Detect which cell encompasses the target text, then output its [x, y] center coordinate. 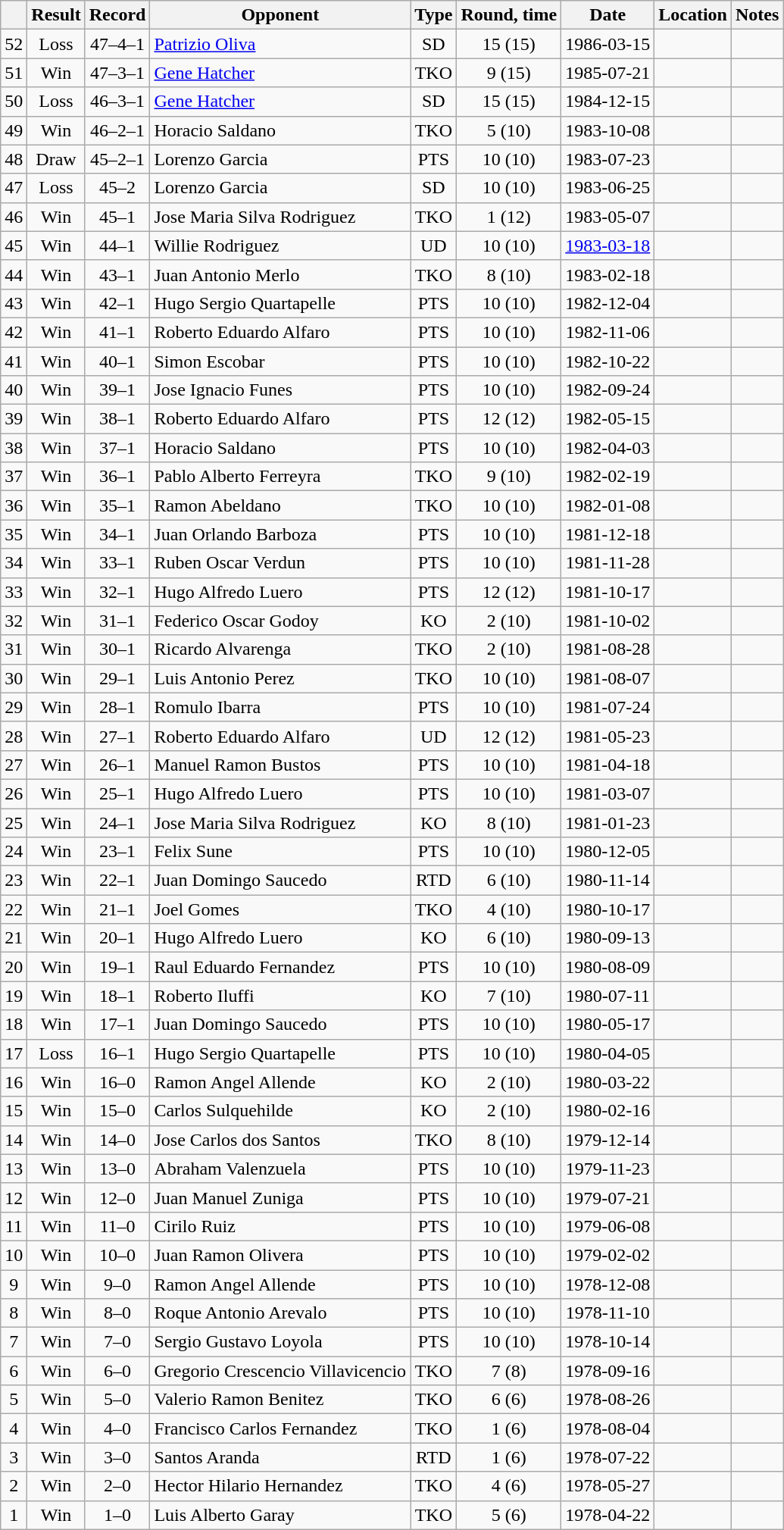
27 [14, 765]
7 [14, 1342]
1978-04-22 [608, 1515]
17–1 [117, 1025]
1978-12-08 [608, 1284]
4 (10) [509, 909]
38 [14, 448]
1980-12-05 [608, 852]
1980-07-11 [608, 996]
30 [14, 678]
26–1 [117, 765]
1978-07-22 [608, 1457]
1978-09-16 [608, 1371]
Result [56, 15]
1978-11-10 [608, 1313]
Manuel Ramon Bustos [280, 765]
16–0 [117, 1082]
38–1 [117, 419]
Luis Alberto Garay [280, 1515]
1981-12-18 [608, 534]
Luis Antonio Perez [280, 678]
Patrizio Oliva [280, 44]
Roberto Iluffi [280, 996]
Willie Rodriguez [280, 246]
1983-02-18 [608, 274]
23–1 [117, 852]
10–0 [117, 1255]
Raul Eduardo Fernandez [280, 967]
10 [14, 1255]
1981-08-28 [608, 649]
1986-03-15 [608, 44]
42–1 [117, 303]
34 [14, 563]
1979-12-14 [608, 1140]
Opponent [280, 15]
14–0 [117, 1140]
25–1 [117, 793]
18 [14, 1025]
37 [14, 477]
11–0 [117, 1226]
Sergio Gustavo Loyola [280, 1342]
1980-04-05 [608, 1053]
46–3–1 [117, 102]
8–0 [117, 1313]
1983-06-25 [608, 188]
Type [433, 15]
4 (6) [509, 1486]
29–1 [117, 678]
44 [14, 274]
Date [608, 15]
1979-07-21 [608, 1197]
Santos Aranda [280, 1457]
34–1 [117, 534]
11 [14, 1226]
42 [14, 332]
30–1 [117, 649]
Federico Oscar Godoy [280, 621]
25 [14, 822]
1982-11-06 [608, 332]
21 [14, 938]
19 [14, 996]
1982-05-15 [608, 419]
47–4–1 [117, 44]
1979-06-08 [608, 1226]
Draw [56, 159]
22 [14, 909]
1981-10-02 [608, 621]
Francisco Carlos Fernandez [280, 1428]
1983-07-23 [608, 159]
1983-03-18 [608, 246]
8 [14, 1313]
1980-10-17 [608, 909]
Location [693, 15]
50 [14, 102]
49 [14, 130]
46–2–1 [117, 130]
1981-05-23 [608, 736]
2 [14, 1486]
1980-03-22 [608, 1082]
5–0 [117, 1400]
45–2 [117, 188]
17 [14, 1053]
43 [14, 303]
1 [14, 1515]
Joel Gomes [280, 909]
Jose Ignacio Funes [280, 390]
36–1 [117, 477]
1–0 [117, 1515]
44–1 [117, 246]
31 [14, 649]
Pablo Alberto Ferreyra [280, 477]
19–1 [117, 967]
Roque Antonio Arevalo [280, 1313]
28–1 [117, 707]
15 [14, 1111]
7 (8) [509, 1371]
4 [14, 1428]
47–3–1 [117, 73]
1984-12-15 [608, 102]
Ricardo Alvarenga [280, 649]
1978-08-26 [608, 1400]
9 [14, 1284]
6–0 [117, 1371]
Record [117, 15]
51 [14, 73]
13 [14, 1169]
36 [14, 505]
1978-08-04 [608, 1428]
1980-08-09 [608, 967]
45–1 [117, 217]
1979-11-23 [608, 1169]
9–0 [117, 1284]
48 [14, 159]
5 (6) [509, 1515]
40 [14, 390]
24–1 [117, 822]
1981-07-24 [608, 707]
Hector Hilario Hernandez [280, 1486]
33–1 [117, 563]
52 [14, 44]
1980-11-14 [608, 881]
1982-10-22 [608, 361]
47 [14, 188]
20 [14, 967]
31–1 [117, 621]
7 (10) [509, 996]
1985-07-21 [608, 73]
14 [14, 1140]
23 [14, 881]
39 [14, 419]
33 [14, 592]
28 [14, 736]
9 (15) [509, 73]
18–1 [117, 996]
Juan Manuel Zuniga [280, 1197]
1981-10-17 [608, 592]
15–0 [117, 1111]
1981-03-07 [608, 793]
1980-09-13 [608, 938]
5 (10) [509, 130]
1981-11-28 [608, 563]
27–1 [117, 736]
26 [14, 793]
32–1 [117, 592]
Simon Escobar [280, 361]
32 [14, 621]
24 [14, 852]
1983-05-07 [608, 217]
1978-05-27 [608, 1486]
12 [14, 1197]
Felix Sune [280, 852]
Romulo Ibarra [280, 707]
1982-01-08 [608, 505]
Ruben Oscar Verdun [280, 563]
46 [14, 217]
29 [14, 707]
1982-04-03 [608, 448]
37–1 [117, 448]
Valerio Ramon Benitez [280, 1400]
1982-02-19 [608, 477]
41–1 [117, 332]
Notes [757, 15]
Carlos Sulquehilde [280, 1111]
7–0 [117, 1342]
5 [14, 1400]
3–0 [117, 1457]
1981-04-18 [608, 765]
Ramon Abeldano [280, 505]
Juan Ramon Olivera [280, 1255]
1981-08-07 [608, 678]
Gregorio Crescencio Villavicencio [280, 1371]
6 (6) [509, 1400]
1983-10-08 [608, 130]
20–1 [117, 938]
2–0 [117, 1486]
Round, time [509, 15]
40–1 [117, 361]
Abraham Valenzuela [280, 1169]
Cirilo Ruiz [280, 1226]
Juan Orlando Barboza [280, 534]
1982-12-04 [608, 303]
13–0 [117, 1169]
43–1 [117, 274]
4–0 [117, 1428]
41 [14, 361]
6 [14, 1371]
45–2–1 [117, 159]
3 [14, 1457]
Jose Carlos dos Santos [280, 1140]
1980-05-17 [608, 1025]
35 [14, 534]
1980-02-16 [608, 1111]
39–1 [117, 390]
35–1 [117, 505]
12–0 [117, 1197]
Juan Antonio Merlo [280, 274]
21–1 [117, 909]
22–1 [117, 881]
1 (12) [509, 217]
45 [14, 246]
1982-09-24 [608, 390]
16 [14, 1082]
1981-01-23 [608, 822]
1978-10-14 [608, 1342]
16–1 [117, 1053]
9 (10) [509, 477]
1979-02-02 [608, 1255]
